Pinpoint the cell where the given text exists, returning its (X, Y) midpoint coordinate. 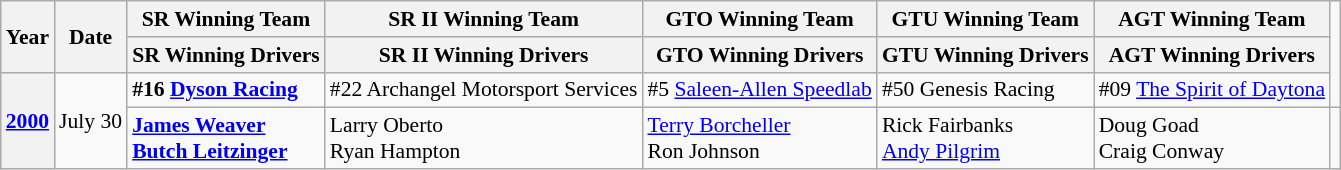
GTU Winning Team (986, 19)
GTO Winning Drivers (759, 55)
July 30 (90, 120)
GTU Winning Drivers (986, 55)
Date (90, 36)
#22 Archangel Motorsport Services (484, 90)
SR Winning Team (226, 19)
#09 The Spirit of Daytona (1212, 90)
SR Winning Drivers (226, 55)
AGT Winning Drivers (1212, 55)
SR II Winning Team (484, 19)
2000 (28, 120)
#5 Saleen-Allen Speedlab (759, 90)
Year (28, 36)
Rick Fairbanks Andy Pilgrim (986, 138)
James Weaver Butch Leitzinger (226, 138)
AGT Winning Team (1212, 19)
SR II Winning Drivers (484, 55)
Doug Goad Craig Conway (1212, 138)
GTO Winning Team (759, 19)
Terry Borcheller Ron Johnson (759, 138)
Larry Oberto Ryan Hampton (484, 138)
#50 Genesis Racing (986, 90)
#16 Dyson Racing (226, 90)
